Find where the given text appears and provide that cell's center as (X, Y) coordinate. 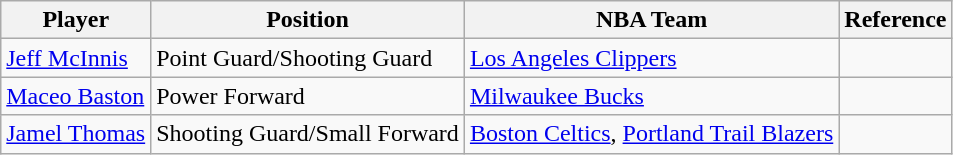
Maceo Baston (76, 96)
Jeff McInnis (76, 58)
Milwaukee Bucks (651, 96)
Point Guard/Shooting Guard (308, 58)
Player (76, 20)
Los Angeles Clippers (651, 58)
Shooting Guard/Small Forward (308, 134)
Boston Celtics, Portland Trail Blazers (651, 134)
Position (308, 20)
Reference (896, 20)
NBA Team (651, 20)
Power Forward (308, 96)
Jamel Thomas (76, 134)
